Capture the cell that displays the provided text and extract its [x, y] central coordinate. 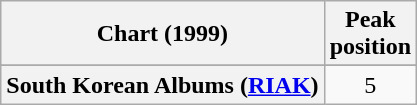
5 [370, 85]
South Korean Albums (RIAK) [162, 85]
Peakposition [370, 34]
Chart (1999) [162, 34]
